Determine the (x, y) coordinate at the center of the cell enclosing the given text.  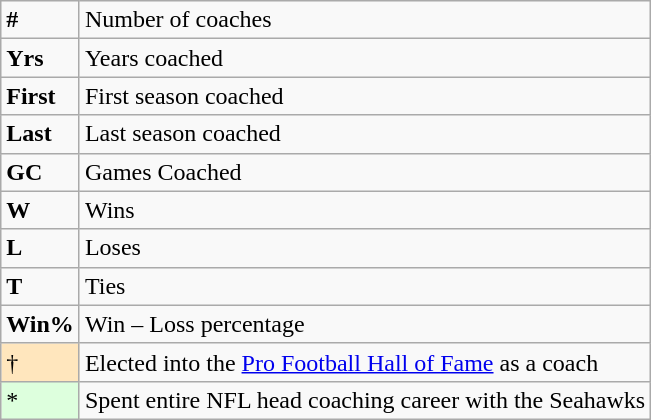
L (40, 248)
Loses (364, 248)
# (40, 20)
Elected into the Pro Football Hall of Fame as a coach (364, 362)
Wins (364, 210)
* (40, 400)
Win – Loss percentage (364, 324)
Yrs (40, 58)
First season coached (364, 96)
Games Coached (364, 172)
Win% (40, 324)
Years coached (364, 58)
Last season coached (364, 134)
Number of coaches (364, 20)
T (40, 286)
† (40, 362)
Ties (364, 286)
First (40, 96)
Last (40, 134)
W (40, 210)
Spent entire NFL head coaching career with the Seahawks (364, 400)
GC (40, 172)
